Search for the cell housing the specified text and yield its [x, y] center coordinate. 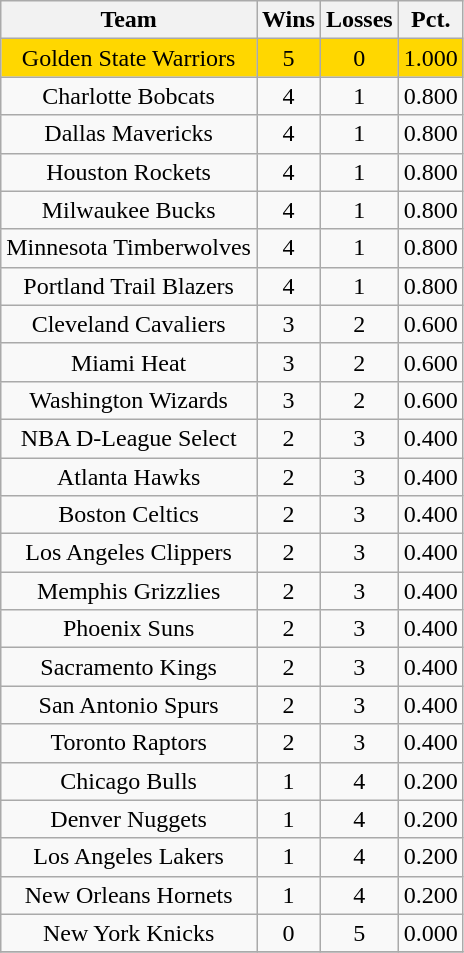
Chicago Bulls [129, 781]
Losses [359, 20]
Toronto Raptors [129, 743]
Charlotte Bobcats [129, 96]
0.000 [430, 933]
Denver Nuggets [129, 819]
Dallas Mavericks [129, 134]
Boston Celtics [129, 515]
Golden State Warriors [129, 58]
Pct. [430, 20]
San Antonio Spurs [129, 705]
Milwaukee Bucks [129, 210]
Portland Trail Blazers [129, 286]
Memphis Grizzlies [129, 591]
NBA D-League Select [129, 438]
Houston Rockets [129, 172]
Los Angeles Lakers [129, 857]
Sacramento Kings [129, 667]
Washington Wizards [129, 400]
Atlanta Hawks [129, 477]
Los Angeles Clippers [129, 553]
New Orleans Hornets [129, 895]
Cleveland Cavaliers [129, 324]
Minnesota Timberwolves [129, 248]
Team [129, 20]
Miami Heat [129, 362]
New York Knicks [129, 933]
1.000 [430, 58]
Phoenix Suns [129, 629]
Wins [288, 20]
